Extract the [x, y] coordinate from the center of the cell holding the provided text.  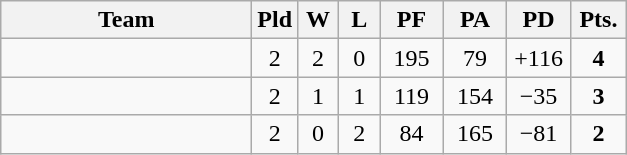
+116 [539, 58]
L [360, 20]
PD [539, 20]
3 [598, 96]
195 [412, 58]
165 [475, 134]
PA [475, 20]
PF [412, 20]
Pld [275, 20]
W [318, 20]
119 [412, 96]
154 [475, 96]
Pts. [598, 20]
Team [126, 20]
−81 [539, 134]
84 [412, 134]
79 [475, 58]
−35 [539, 96]
4 [598, 58]
